Return the [X, Y] coordinate for the center point of the cell that contains the specified text.  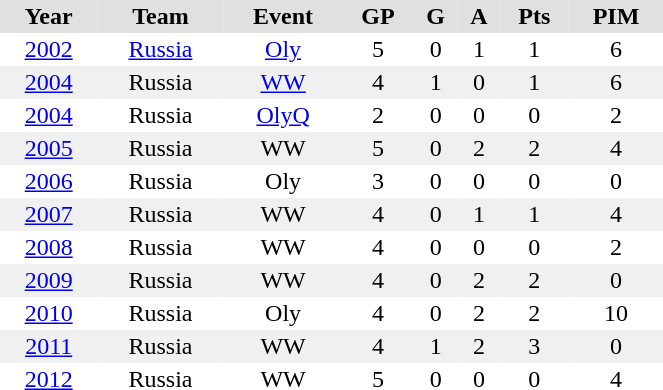
2011 [48, 346]
Pts [534, 16]
2007 [48, 214]
OlyQ [284, 116]
PIM [616, 16]
10 [616, 314]
Event [284, 16]
GP [378, 16]
2010 [48, 314]
2008 [48, 248]
2009 [48, 280]
Year [48, 16]
Team [160, 16]
2006 [48, 182]
2005 [48, 148]
G [435, 16]
2002 [48, 50]
A [479, 16]
